Determine the [X, Y] coordinate at the center of the cell enclosing the given text.  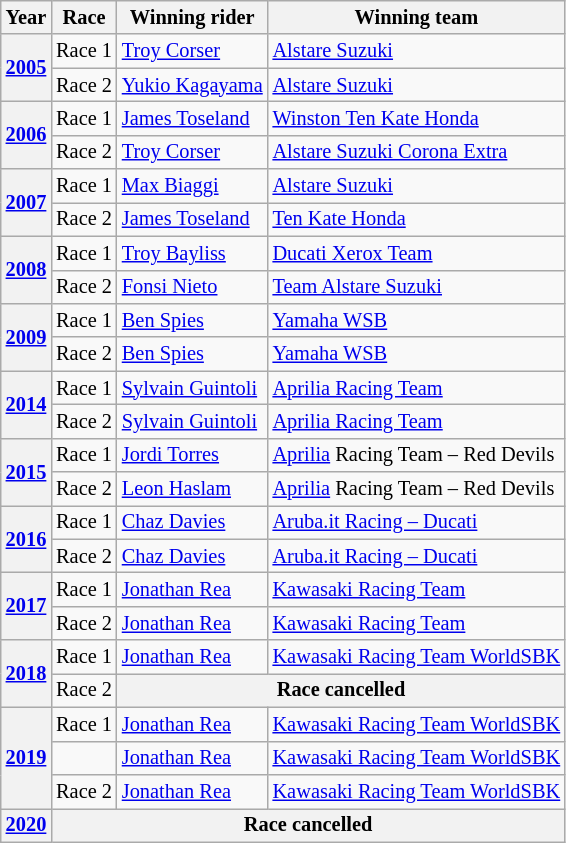
2016 [26, 538]
Year [26, 17]
2015 [26, 472]
Winning team [416, 17]
2014 [26, 404]
Max Biaggi [192, 186]
2007 [26, 202]
Ten Kate Honda [416, 219]
Winning rider [192, 17]
Alstare Suzuki Corona Extra [416, 152]
Winston Ten Kate Honda [416, 118]
2020 [26, 825]
2008 [26, 270]
2019 [26, 758]
Leon Haslam [192, 489]
Yukio Kagayama [192, 85]
Race [84, 17]
Jordi Torres [192, 455]
2018 [26, 674]
Troy Bayliss [192, 253]
Ducati Xerox Team [416, 253]
2006 [26, 134]
2005 [26, 68]
Team Alstare Suzuki [416, 287]
2017 [26, 606]
2009 [26, 336]
Fonsi Nieto [192, 287]
